Detect which cell encompasses the target text, then output its (X, Y) center coordinate. 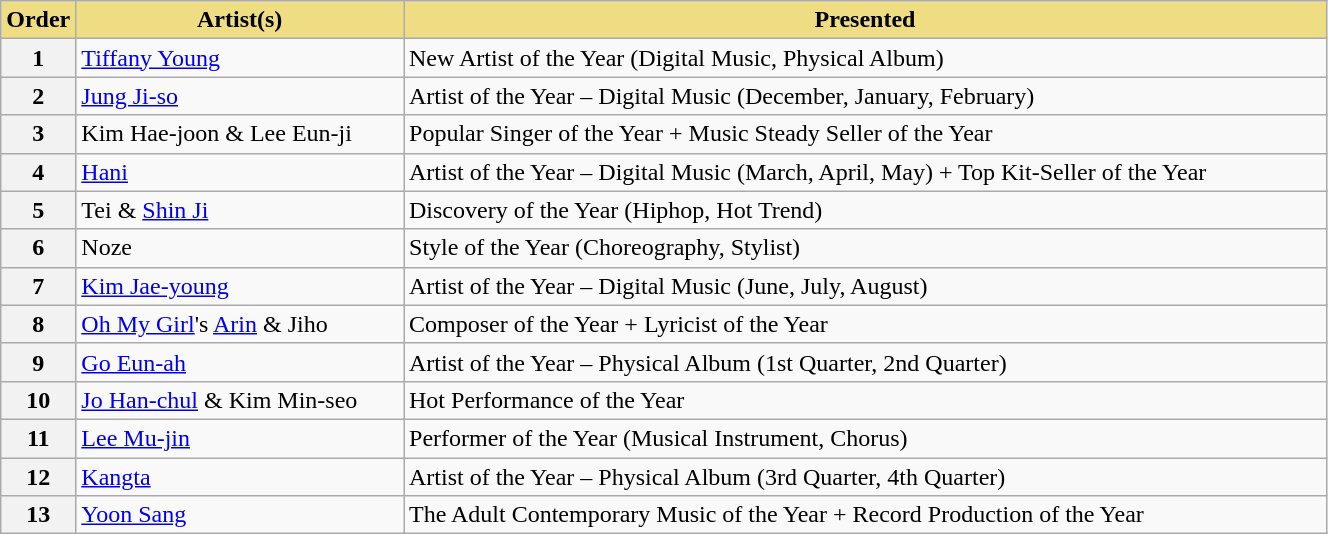
Hani (240, 172)
Jung Ji-so (240, 96)
Lee Mu-jin (240, 438)
Discovery of the Year (Hiphop, Hot Trend) (866, 210)
1 (38, 58)
Kim Jae-young (240, 286)
Artist of the Year – Digital Music (June, July, August) (866, 286)
The Adult Contemporary Music of the Year + Record Production of the Year (866, 515)
Hot Performance of the Year (866, 400)
Artist of the Year – Physical Album (3rd Quarter, 4th Quarter) (866, 477)
Yoon Sang (240, 515)
2 (38, 96)
10 (38, 400)
6 (38, 248)
Order (38, 20)
Artist(s) (240, 20)
Composer of the Year + Lyricist of the Year (866, 324)
8 (38, 324)
4 (38, 172)
Style of the Year (Choreography, Stylist) (866, 248)
9 (38, 362)
Presented (866, 20)
Popular Singer of the Year + Music Steady Seller of the Year (866, 134)
Artist of the Year – Digital Music (December, January, February) (866, 96)
5 (38, 210)
Artist of the Year – Physical Album (1st Quarter, 2nd Quarter) (866, 362)
Oh My Girl's Arin & Jiho (240, 324)
New Artist of the Year (Digital Music, Physical Album) (866, 58)
11 (38, 438)
13 (38, 515)
Performer of the Year (Musical Instrument, Chorus) (866, 438)
Go Eun-ah (240, 362)
Tei & Shin Ji (240, 210)
12 (38, 477)
Artist of the Year – Digital Music (March, April, May) + Top Kit-Seller of the Year (866, 172)
7 (38, 286)
Kim Hae-joon & Lee Eun-ji (240, 134)
Jo Han-chul & Kim Min-seo (240, 400)
3 (38, 134)
Tiffany Young (240, 58)
Kangta (240, 477)
Noze (240, 248)
